For the text-containing cell, return its midpoint in [X, Y] coordinate format. 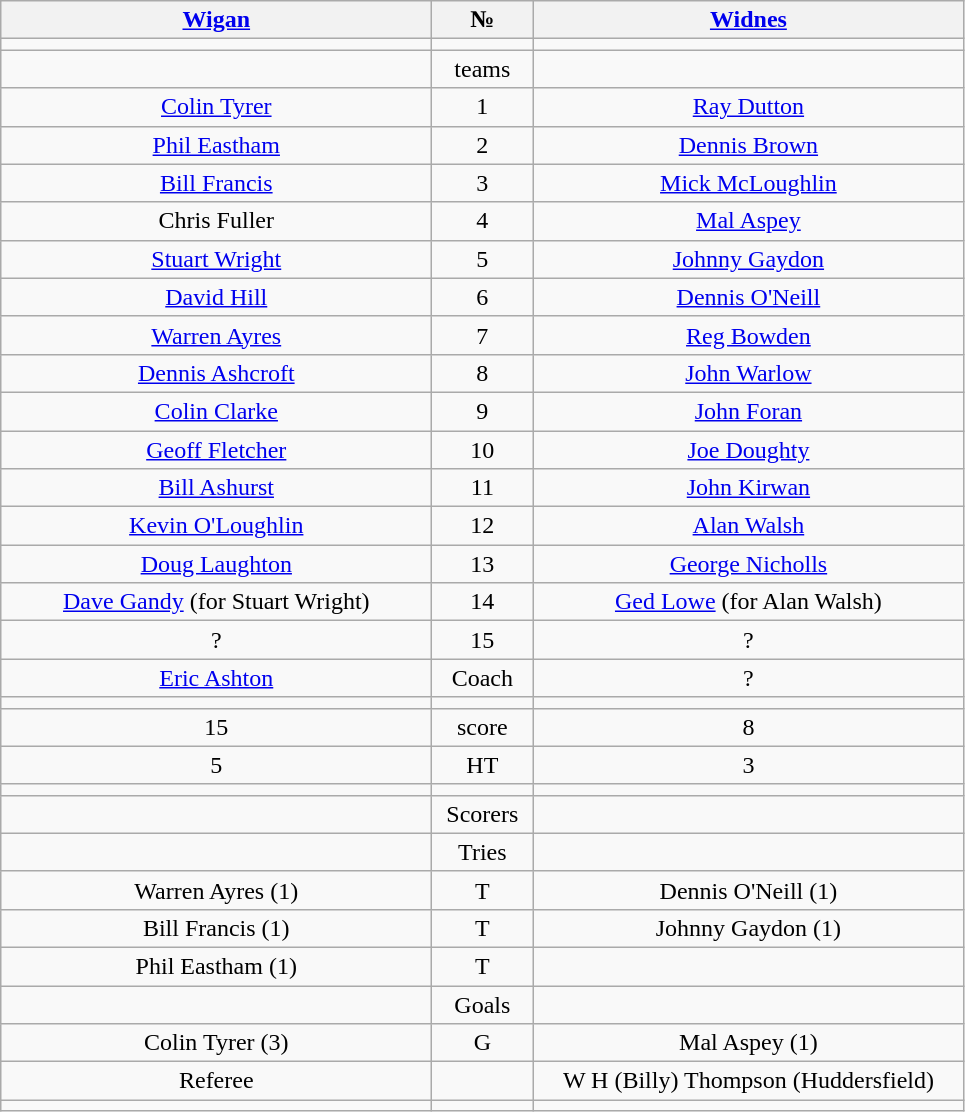
W H (Billy) Thompson (Huddersfield) [748, 1081]
Kevin O'Loughlin [216, 526]
11 [482, 488]
№ [482, 20]
Mick McLoughlin [748, 183]
2 [482, 145]
teams [482, 69]
Eric Ashton [216, 678]
13 [482, 564]
John Kirwan [748, 488]
9 [482, 411]
Tries [482, 852]
Doug Laughton [216, 564]
Reg Bowden [748, 335]
Warren Ayres [216, 335]
Goals [482, 1005]
7 [482, 335]
Stuart Wright [216, 259]
Dennis Ashcroft [216, 373]
Bill Ashurst [216, 488]
Johnny Gaydon [748, 259]
Colin Tyrer [216, 107]
Scorers [482, 814]
Mal Aspey [748, 221]
John Warlow [748, 373]
Phil Eastham [216, 145]
Wigan [216, 20]
Chris Fuller [216, 221]
Widnes [748, 20]
David Hill [216, 297]
14 [482, 602]
12 [482, 526]
G [482, 1043]
Johnny Gaydon (1) [748, 928]
1 [482, 107]
Dennis O'Neill (1) [748, 890]
HT [482, 765]
Alan Walsh [748, 526]
Ray Dutton [748, 107]
Referee [216, 1081]
John Foran [748, 411]
Bill Francis [216, 183]
Coach [482, 678]
Warren Ayres (1) [216, 890]
Geoff Fletcher [216, 449]
Colin Tyrer (3) [216, 1043]
4 [482, 221]
Dennis O'Neill [748, 297]
Bill Francis (1) [216, 928]
score [482, 727]
Joe Doughty [748, 449]
Ged Lowe (for Alan Walsh) [748, 602]
George Nicholls [748, 564]
Dave Gandy (for Stuart Wright) [216, 602]
6 [482, 297]
Phil Eastham (1) [216, 966]
Colin Clarke [216, 411]
Mal Aspey (1) [748, 1043]
10 [482, 449]
Dennis Brown [748, 145]
